From the cell containing the given text, extract its center point as [X, Y] coordinate. 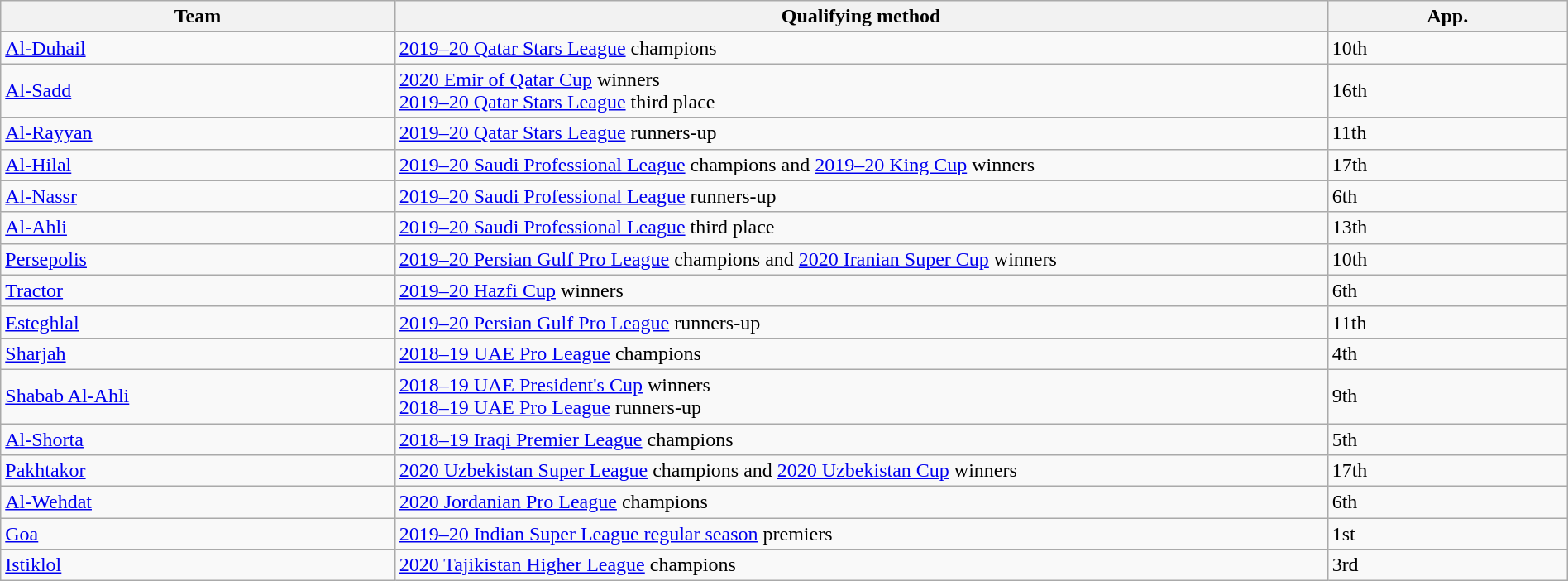
2020 Tajikistan Higher League champions [861, 565]
Al-Shorta [198, 439]
Pakhtakor [198, 471]
Tractor [198, 290]
Al-Rayyan [198, 133]
2019–20 Hazfi Cup winners [861, 290]
16th [1447, 91]
App. [1447, 17]
Al-Wehdat [198, 502]
1st [1447, 534]
2020 Uzbekistan Super League champions and 2020 Uzbekistan Cup winners [861, 471]
2020 Jordanian Pro League champions [861, 502]
Team [198, 17]
2019–20 Saudi Professional League champions and 2019–20 King Cup winners [861, 165]
2019–20 Qatar Stars League champions [861, 48]
Al-Sadd [198, 91]
Goa [198, 534]
Al-Hilal [198, 165]
13th [1447, 228]
2019–20 Persian Gulf Pro League runners-up [861, 322]
Al-Duhail [198, 48]
Istiklol [198, 565]
2018–19 UAE President's Cup winners2018–19 UAE Pro League runners-up [861, 396]
2019–20 Saudi Professional League third place [861, 228]
Al-Nassr [198, 196]
2018–19 UAE Pro League champions [861, 353]
Sharjah [198, 353]
2019–20 Saudi Professional League runners-up [861, 196]
2019–20 Indian Super League regular season premiers [861, 534]
9th [1447, 396]
Al-Ahli [198, 228]
4th [1447, 353]
Persepolis [198, 259]
3rd [1447, 565]
2019–20 Persian Gulf Pro League champions and 2020 Iranian Super Cup winners [861, 259]
2018–19 Iraqi Premier League champions [861, 439]
Esteghlal [198, 322]
Qualifying method [861, 17]
2019–20 Qatar Stars League runners-up [861, 133]
5th [1447, 439]
2020 Emir of Qatar Cup winners2019–20 Qatar Stars League third place [861, 91]
Shabab Al-Ahli [198, 396]
